Detect which cell encompasses the target text, then output its [X, Y] center coordinate. 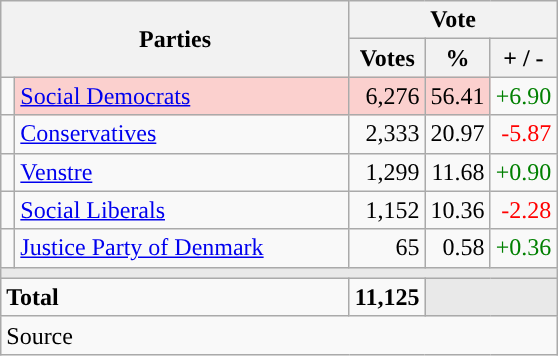
Social Liberals [182, 210]
-5.87 [524, 134]
Votes [387, 58]
+ / - [524, 58]
56.41 [458, 96]
Social Democrats [182, 96]
Justice Party of Denmark [182, 248]
% [458, 58]
1,152 [387, 210]
0.58 [458, 248]
65 [387, 248]
+0.36 [524, 248]
Source [279, 335]
11.68 [458, 172]
6,276 [387, 96]
Vote [452, 20]
Venstre [182, 172]
+6.90 [524, 96]
2,333 [387, 134]
-2.28 [524, 210]
1,299 [387, 172]
10.36 [458, 210]
+0.90 [524, 172]
11,125 [387, 297]
Total [176, 297]
20.97 [458, 134]
Parties [176, 39]
Conservatives [182, 134]
